Output the (x, y) coordinate of the center of the cell containing the given text.  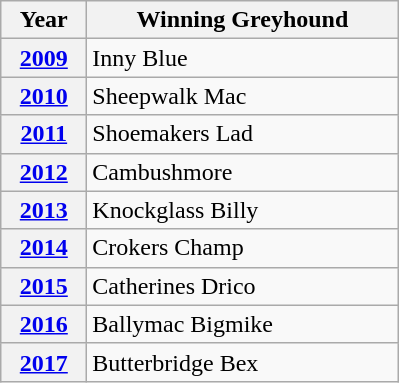
2015 (44, 286)
Ballymac Bigmike (242, 324)
2011 (44, 134)
2010 (44, 96)
2017 (44, 362)
Inny Blue (242, 58)
Cambushmore (242, 172)
Year (44, 20)
Winning Greyhound (242, 20)
Crokers Champ (242, 248)
Shoemakers Lad (242, 134)
Butterbridge Bex (242, 362)
2014 (44, 248)
Sheepwalk Mac (242, 96)
2012 (44, 172)
Knockglass Billy (242, 210)
2009 (44, 58)
Catherines Drico (242, 286)
2016 (44, 324)
2013 (44, 210)
